Identify which cell holds the provided text, then report its [X, Y] central coordinate. 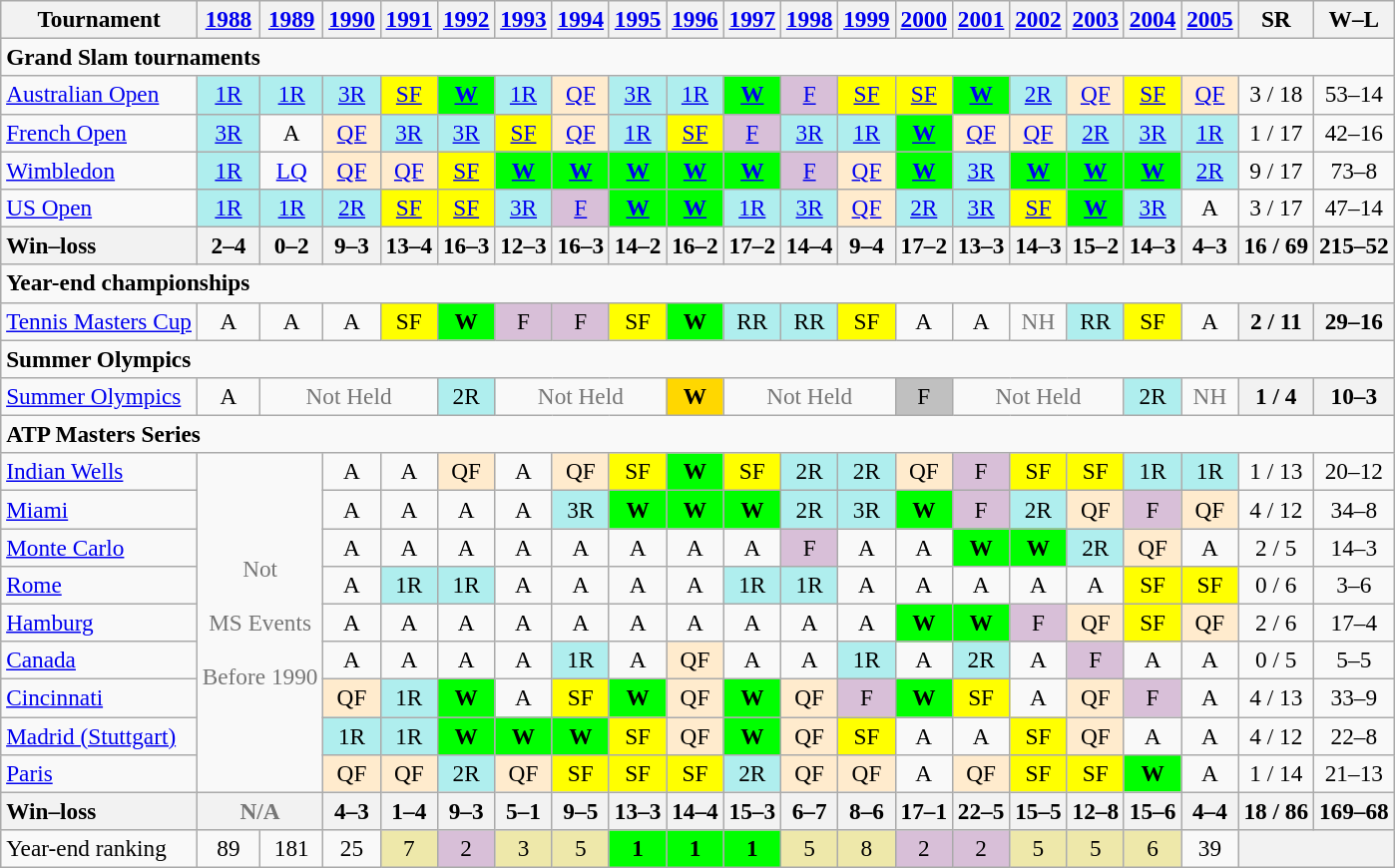
1989 [291, 19]
15–5 [1038, 811]
2 / 5 [1275, 547]
14–2 [637, 245]
3 [523, 848]
29–16 [1355, 321]
Year-end ranking [100, 848]
Cincinnati [100, 697]
2004 [1152, 19]
1995 [637, 19]
Monte Carlo [100, 547]
Year-end championships [697, 283]
22–5 [980, 811]
9–4 [866, 245]
6 [1152, 848]
42–16 [1355, 133]
1997 [752, 19]
17–4 [1355, 623]
9 / 17 [1275, 170]
89 [228, 848]
33–9 [1355, 697]
39 [1209, 848]
7 [409, 848]
Wimbledon [100, 170]
1993 [523, 19]
1992 [465, 19]
15–6 [1152, 811]
2 / 6 [1275, 623]
9–5 [581, 811]
Indian Wells [100, 472]
20–12 [1355, 472]
1996 [695, 19]
ATP Masters Series [697, 434]
47–14 [1355, 208]
2003 [1096, 19]
2001 [980, 19]
5–1 [523, 811]
18 / 86 [1275, 811]
12–3 [523, 245]
22–8 [1355, 735]
21–13 [1355, 773]
Rome [100, 585]
0–2 [291, 245]
Hamburg [100, 623]
1 / 13 [1275, 472]
1–4 [409, 811]
6–7 [808, 811]
17–1 [924, 811]
16–2 [695, 245]
French Open [100, 133]
4–4 [1209, 811]
1991 [409, 19]
2 / 11 [1275, 321]
LQ [291, 170]
Madrid (Stuttgart) [100, 735]
Tennis Masters Cup [100, 321]
2–4 [228, 245]
Tournament [100, 19]
Miami [100, 509]
Grand Slam tournaments [697, 57]
3 / 17 [1275, 208]
215–52 [1355, 245]
15–3 [752, 811]
SR [1275, 19]
4 / 13 [1275, 697]
2000 [924, 19]
2002 [1038, 19]
3–6 [1355, 585]
53–14 [1355, 95]
1 / 4 [1275, 396]
Canada [100, 660]
1 / 17 [1275, 133]
169–68 [1355, 811]
16 / 69 [1275, 245]
1998 [808, 19]
1994 [581, 19]
13–4 [409, 245]
3 / 18 [1275, 95]
US Open [100, 208]
8–6 [866, 811]
1999 [866, 19]
34–8 [1355, 509]
1990 [351, 19]
0 / 5 [1275, 660]
0 / 6 [1275, 585]
5–5 [1355, 660]
1988 [228, 19]
1 / 14 [1275, 773]
12–8 [1096, 811]
73–8 [1355, 170]
15–2 [1096, 245]
8 [866, 848]
Australian Open [100, 95]
25 [351, 848]
2005 [1209, 19]
10–3 [1355, 396]
NotMS EventsBefore 1990 [259, 623]
W–L [1355, 19]
Paris [100, 773]
N/A [259, 811]
181 [291, 848]
